For the text-containing cell, return its midpoint in (x, y) coordinate format. 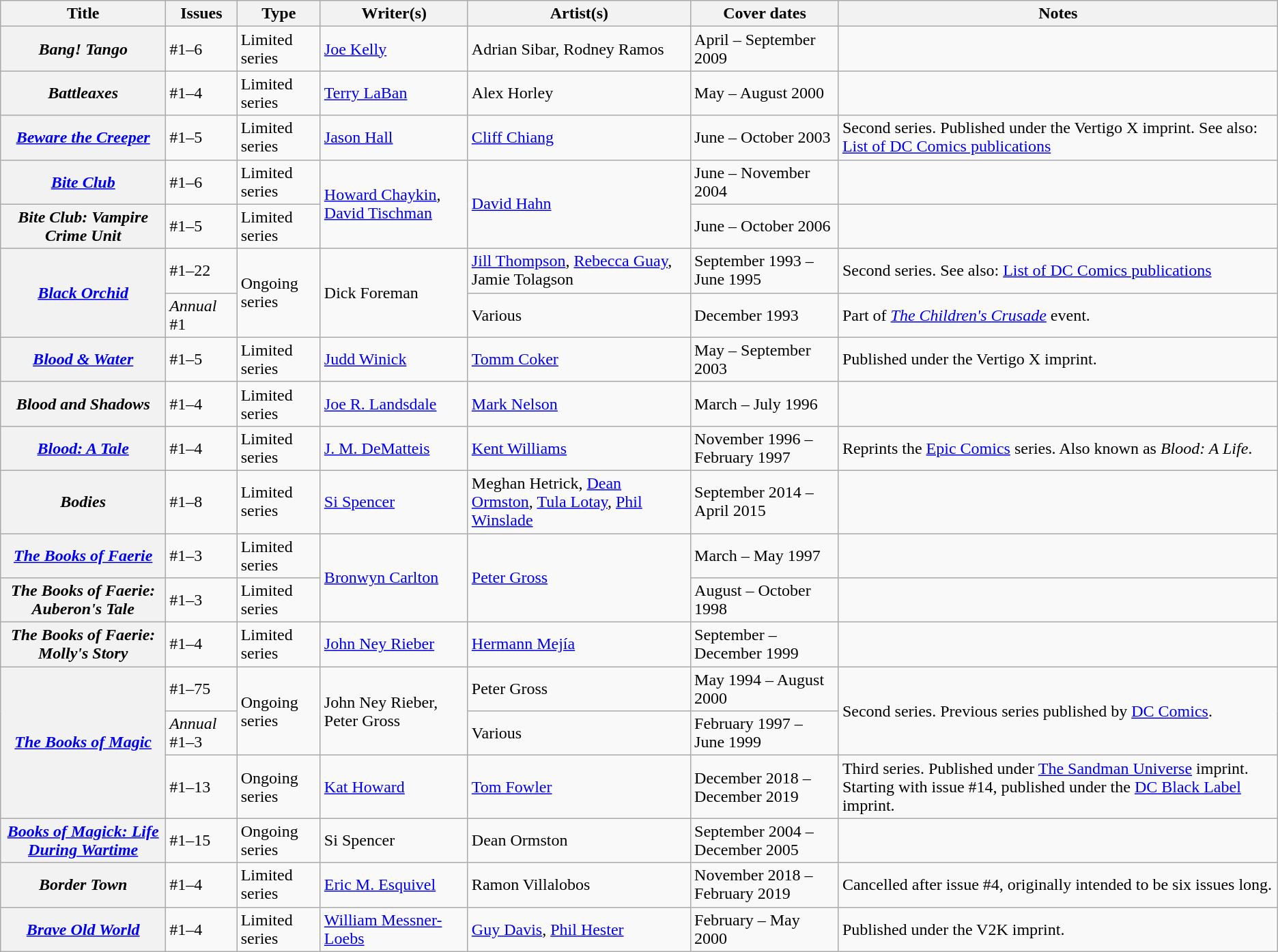
#1–13 (202, 787)
Second series. See also: List of DC Comics publications (1058, 270)
December 1993 (765, 315)
Books of Magick: Life During Wartime (83, 841)
David Hahn (579, 204)
The Books of Magic (83, 742)
Dick Foreman (394, 293)
Jason Hall (394, 138)
Part of The Children's Crusade event. (1058, 315)
Meghan Hetrick, Dean Ormston, Tula Lotay, Phil Winslade (579, 502)
Brave Old World (83, 929)
Guy Davis, Phil Hester (579, 929)
The Books of Faerie: Molly's Story (83, 644)
May – August 2000 (765, 93)
Cover dates (765, 14)
March – July 1996 (765, 404)
Title (83, 14)
Blood and Shadows (83, 404)
John Ney Rieber (394, 644)
#1–8 (202, 502)
Issues (202, 14)
Annual #1–3 (202, 733)
Bodies (83, 502)
The Books of Faerie: Auberon's Tale (83, 601)
Third series. Published under The Sandman Universe imprint. Starting with issue #14, published under the DC Black Label imprint. (1058, 787)
Cliff Chiang (579, 138)
Published under the Vertigo X imprint. (1058, 359)
Type (279, 14)
Joe R. Landsdale (394, 404)
The Books of Faerie (83, 556)
August – October 1998 (765, 601)
Bang! Tango (83, 49)
February 1997 – June 1999 (765, 733)
November 1996 – February 1997 (765, 448)
Judd Winick (394, 359)
Jill Thompson, Rebecca Guay, Jamie Tolagson (579, 270)
Dean Ormston (579, 841)
June – November 2004 (765, 182)
Terry LaBan (394, 93)
Writer(s) (394, 14)
Battleaxes (83, 93)
September – December 1999 (765, 644)
May 1994 – August 2000 (765, 689)
Kent Williams (579, 448)
Annual #1 (202, 315)
Alex Horley (579, 93)
Kat Howard (394, 787)
Published under the V2K imprint. (1058, 929)
Mark Nelson (579, 404)
Second series. Previous series published by DC Comics. (1058, 711)
November 2018 – February 2019 (765, 884)
Adrian Sibar, Rodney Ramos (579, 49)
Blood & Water (83, 359)
Bite Club: Vampire Crime Unit (83, 227)
Eric M. Esquivel (394, 884)
Ramon Villalobos (579, 884)
Notes (1058, 14)
September 2004 – December 2005 (765, 841)
#1–15 (202, 841)
Tomm Coker (579, 359)
#1–22 (202, 270)
William Messner-Loebs (394, 929)
May – September 2003 (765, 359)
December 2018 – December 2019 (765, 787)
Bite Club (83, 182)
Second series. Published under the Vertigo X imprint. See also: List of DC Comics publications (1058, 138)
Black Orchid (83, 293)
March – May 1997 (765, 556)
Artist(s) (579, 14)
Reprints the Epic Comics series. Also known as Blood: A Life. (1058, 448)
John Ney Rieber, Peter Gross (394, 711)
Bronwyn Carlton (394, 578)
Cancelled after issue #4, originally intended to be six issues long. (1058, 884)
Howard Chaykin, David Tischman (394, 204)
#1–75 (202, 689)
February – May 2000 (765, 929)
J. M. DeMatteis (394, 448)
Border Town (83, 884)
June – October 2003 (765, 138)
Beware the Creeper (83, 138)
Joe Kelly (394, 49)
Hermann Mejía (579, 644)
April – September 2009 (765, 49)
September 2014 – April 2015 (765, 502)
Blood: A Tale (83, 448)
Tom Fowler (579, 787)
September 1993 – June 1995 (765, 270)
June – October 2006 (765, 227)
